Find where the given text appears and provide that cell's center as [x, y] coordinate. 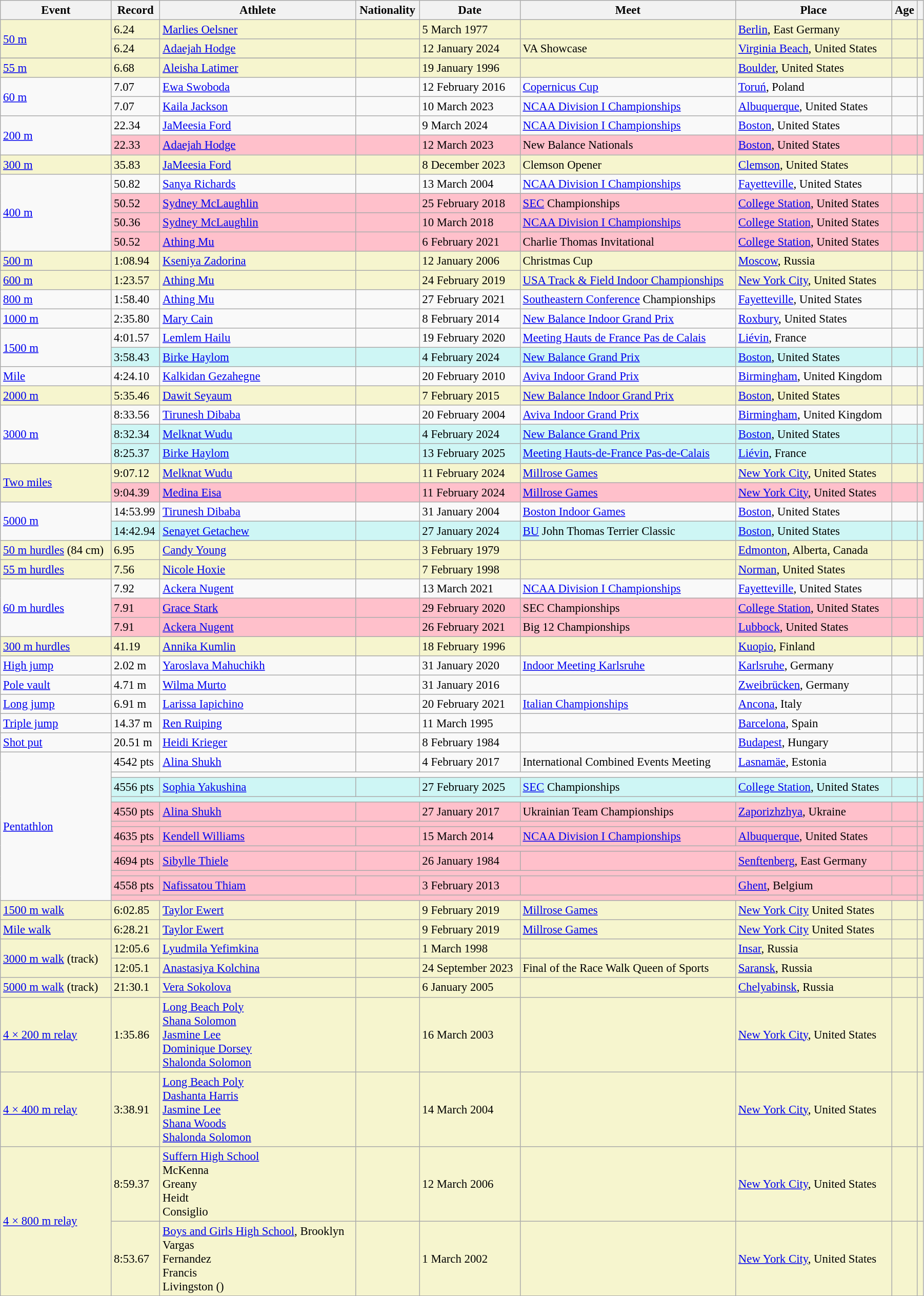
19 January 1996 [470, 68]
Vera Sokolova [257, 988]
3 February 2013 [470, 886]
Suffern High SchoolMcKennaGreanyHeidtConsiglio [257, 1184]
3:38.91 [135, 1109]
Sibylle Thiele [257, 861]
Lemlem Hailu [257, 338]
6.68 [135, 68]
Long Beach PolyShana SolomonJasmine LeeDominique DorseyShalonda Solomon [257, 1034]
4550 pts [135, 811]
4556 pts [135, 787]
25 February 2018 [470, 203]
21:30.1 [135, 988]
Medina Eisa [257, 492]
14:42.94 [135, 531]
Sophia Yakushina [257, 787]
Sanya Richards [257, 184]
6.91 m [135, 704]
International Combined Events Meeting [628, 762]
4 February 2017 [470, 762]
4 × 400 m relay [56, 1109]
3000 m walk (track) [56, 958]
Charlie Thomas Invitational [628, 242]
Ewa Swoboda [257, 87]
5000 m [56, 521]
13 March 2021 [470, 589]
Lubbock, United States [814, 627]
27 February 2021 [470, 300]
Ren Ruiping [257, 724]
8:32.34 [135, 434]
8:33.56 [135, 415]
Clemson, United States [814, 165]
14.37 m [135, 724]
Long Beach PolyDashanta HarrisJasmine LeeShana WoodsShalonda Solomon [257, 1109]
Norman, United States [814, 569]
7 February 2015 [470, 396]
Annika Kumlin [257, 647]
Meeting Hauts de France Pas de Calais [628, 338]
Italian Championships [628, 704]
Ancona, Italy [814, 704]
1:58.40 [135, 300]
1:08.94 [135, 261]
Yaroslava Mahuchikh [257, 666]
Heidi Krieger [257, 743]
4:24.10 [135, 376]
19 February 2020 [470, 338]
Marlies Oelsner [257, 30]
Long jump [56, 704]
Senftenberg, East Germany [814, 861]
2:35.80 [135, 318]
12 March 2023 [470, 145]
7.56 [135, 569]
6 February 2021 [470, 242]
Budapest, Hungary [814, 743]
Indoor Meeting Karlsruhe [628, 666]
Kendell Williams [257, 836]
12:05.6 [135, 949]
5000 m walk (track) [56, 988]
4558 pts [135, 886]
VA Showcase [628, 49]
Berlin, East Germany [814, 30]
Nafissatou Thiam [257, 886]
24 February 2019 [470, 280]
35.83 [135, 165]
Boulder, United States [814, 68]
1500 m [56, 348]
4635 pts [135, 836]
Toruń, Poland [814, 87]
6 January 2005 [470, 988]
Nicole Hoxie [257, 569]
Kaila Jackson [257, 107]
12 January 2024 [470, 49]
6:02.85 [135, 910]
Nationality [388, 10]
12 March 2006 [470, 1184]
Pentathlon [56, 827]
4542 pts [135, 762]
27 February 2025 [470, 787]
31 January 2016 [470, 685]
Zaporizhzhya, Ukraine [814, 811]
Aleisha Latimer [257, 68]
55 m [56, 68]
4:01.57 [135, 338]
8 December 2023 [470, 165]
12 January 2006 [470, 261]
10 March 2018 [470, 222]
Date [470, 10]
29 February 2020 [470, 608]
Triple jump [56, 724]
Virginia Beach, United States [814, 49]
60 m hurdles [56, 608]
Athlete [257, 10]
Event [56, 10]
8:53.67 [135, 1259]
Roxbury, United States [814, 318]
8 February 1984 [470, 743]
Mile walk [56, 930]
Christmas Cup [628, 261]
10 March 2023 [470, 107]
Ghent, Belgium [814, 886]
3 February 1979 [470, 550]
11 March 1995 [470, 724]
9:07.12 [135, 473]
20.51 m [135, 743]
Candy Young [257, 550]
18 February 1996 [470, 647]
50.82 [135, 184]
3000 m [56, 434]
1:35.86 [135, 1034]
1000 m [56, 318]
Insar, Russia [814, 949]
Record [135, 10]
4.71 m [135, 685]
12 February 2016 [470, 87]
Chelyabinsk, Russia [814, 988]
Ukrainian Team Championships [628, 811]
Kseniya Zadorina [257, 261]
1:23.57 [135, 280]
7.92 [135, 589]
Mile [56, 376]
Kuopio, Finland [814, 647]
31 January 2020 [470, 666]
Grace Stark [257, 608]
Boston Indoor Games [628, 511]
300 m hurdles [56, 647]
3:58.43 [135, 357]
24 September 2023 [470, 968]
Shot put [56, 743]
20 February 2004 [470, 415]
60 m [56, 96]
300 m [56, 165]
26 January 1984 [470, 861]
Clemson Opener [628, 165]
Final of the Race Walk Queen of Sports [628, 968]
600 m [56, 280]
31 January 2004 [470, 511]
15 March 2014 [470, 836]
Anastasiya Kolchina [257, 968]
8:59.37 [135, 1184]
9:04.39 [135, 492]
6:28.21 [135, 930]
55 m hurdles [56, 569]
7 February 1998 [470, 569]
4 × 200 m relay [56, 1034]
12:05.1 [135, 968]
500 m [56, 261]
USA Track & Field Indoor Championships [628, 280]
Big 12 Championships [628, 627]
Dawit Seyaum [257, 396]
Barcelona, Spain [814, 724]
New Balance Nationals [628, 145]
1 March 2002 [470, 1259]
2000 m [56, 396]
22.33 [135, 145]
6.95 [135, 550]
BU John Thomas Terrier Classic [628, 531]
27 January 2017 [470, 811]
Pole vault [56, 685]
4 × 800 m relay [56, 1221]
High jump [56, 666]
41.19 [135, 647]
Meeting Hauts-de-France Pas-de-Calais [628, 454]
200 m [56, 135]
Two miles [56, 482]
5:35.46 [135, 396]
Saransk, Russia [814, 968]
Age [905, 10]
9 March 2024 [470, 126]
Edmonton, Alberta, Canada [814, 550]
1 March 1998 [470, 949]
Lyudmila Yefimkina [257, 949]
Larissa Iapichino [257, 704]
Mary Cain [257, 318]
16 March 2003 [470, 1034]
20 February 2010 [470, 376]
8 February 2014 [470, 318]
Copernicus Cup [628, 87]
8:25.37 [135, 454]
Senayet Getachew [257, 531]
Boys and Girls High School, BrooklynVargasFernandezFrancisLivingston () [257, 1259]
Wilma Murto [257, 685]
50 m hurdles (84 cm) [56, 550]
4694 pts [135, 861]
2.02 m [135, 666]
400 m [56, 212]
14 March 2004 [470, 1109]
Moscow, Russia [814, 261]
13 February 2025 [470, 454]
Zweibrücken, Germany [814, 685]
Meet [628, 10]
1500 m walk [56, 910]
50.36 [135, 222]
5 March 1977 [470, 30]
Lasnamäe, Estonia [814, 762]
27 January 2024 [470, 531]
13 March 2004 [470, 184]
26 February 2021 [470, 627]
50 m [56, 39]
Kalkidan Gezahegne [257, 376]
Place [814, 10]
22.34 [135, 126]
20 February 2021 [470, 704]
Karlsruhe, Germany [814, 666]
Southeastern Conference Championships [628, 300]
800 m [56, 300]
14:53.99 [135, 511]
